Provide the (x, y) coordinate of the cell's center where the given text is located.  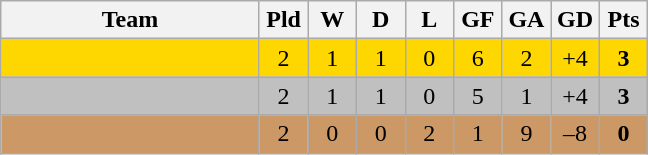
Pld (284, 20)
GA (526, 20)
D (380, 20)
L (430, 20)
GD (576, 20)
Pts (624, 20)
Team (130, 20)
5 (478, 96)
9 (526, 134)
GF (478, 20)
–8 (576, 134)
W (332, 20)
6 (478, 58)
